Extract the [X, Y] coordinate from the center of the cell holding the provided text.  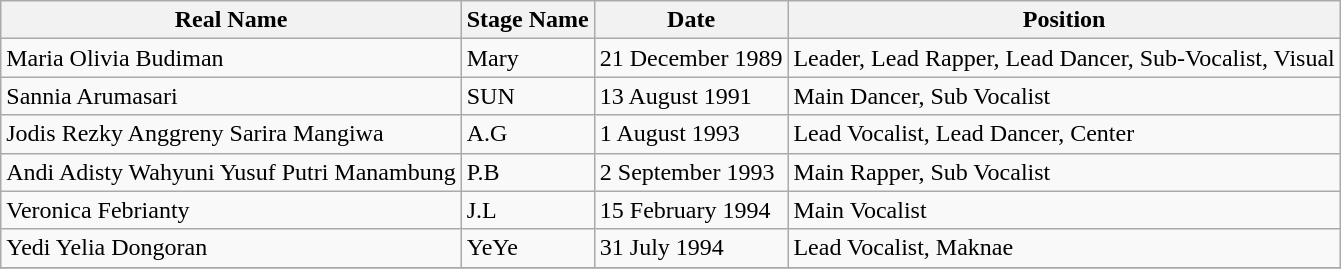
31 July 1994 [691, 248]
Stage Name [528, 20]
Main Rapper, Sub Vocalist [1064, 172]
Veronica Febrianty [231, 210]
SUN [528, 96]
21 December 1989 [691, 58]
Maria Olivia Budiman [231, 58]
1 August 1993 [691, 134]
Real Name [231, 20]
A.G [528, 134]
Andi Adisty Wahyuni Yusuf Putri Manambung [231, 172]
J.L [528, 210]
Position [1064, 20]
Main Vocalist [1064, 210]
Jodis Rezky Anggreny Sarira Mangiwa [231, 134]
Sannia Arumasari [231, 96]
15 February 1994 [691, 210]
Leader, Lead Rapper, Lead Dancer, Sub-Vocalist, Visual [1064, 58]
Yedi Yelia Dongoran [231, 248]
13 August 1991 [691, 96]
Lead Vocalist, Maknae [1064, 248]
P.B [528, 172]
Main Dancer, Sub Vocalist [1064, 96]
Lead Vocalist, Lead Dancer, Center [1064, 134]
2 September 1993 [691, 172]
Date [691, 20]
Mary [528, 58]
YeYe [528, 248]
